For the text-containing cell, return its midpoint in [x, y] coordinate format. 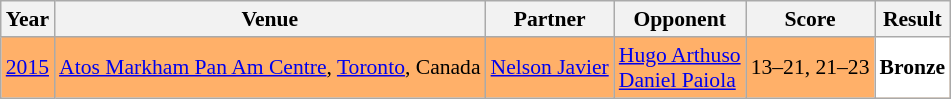
Year [28, 19]
Score [810, 19]
Atos Markham Pan Am Centre, Toronto, Canada [270, 68]
Partner [550, 19]
Result [912, 19]
13–21, 21–23 [810, 68]
Venue [270, 19]
2015 [28, 68]
Bronze [912, 68]
Hugo Arthuso Daniel Paiola [680, 68]
Opponent [680, 19]
Nelson Javier [550, 68]
